Capture the cell that displays the provided text and extract its (x, y) central coordinate. 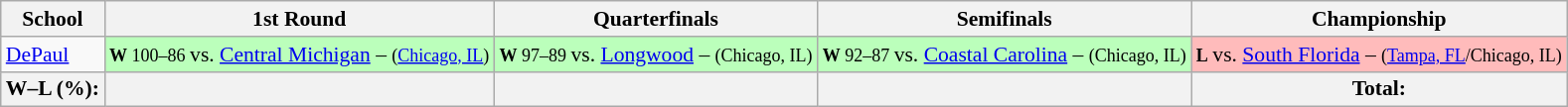
School (53, 19)
W–L (%): (53, 89)
1st Round (299, 19)
Championship (1379, 19)
DePaul (53, 54)
W 100–86 vs. Central Michigan – (Chicago, IL) (299, 54)
W 97–89 vs. Longwood – (Chicago, IL) (656, 54)
Quarterfinals (656, 19)
L vs. South Florida – (Tampa, FL/Chicago, IL) (1379, 54)
W 92–87 vs. Coastal Carolina – (Chicago, IL) (1005, 54)
Semifinals (1005, 19)
Total: (1379, 89)
